Scan for the cell matching the given text and deliver its [X, Y] coordinate at center. 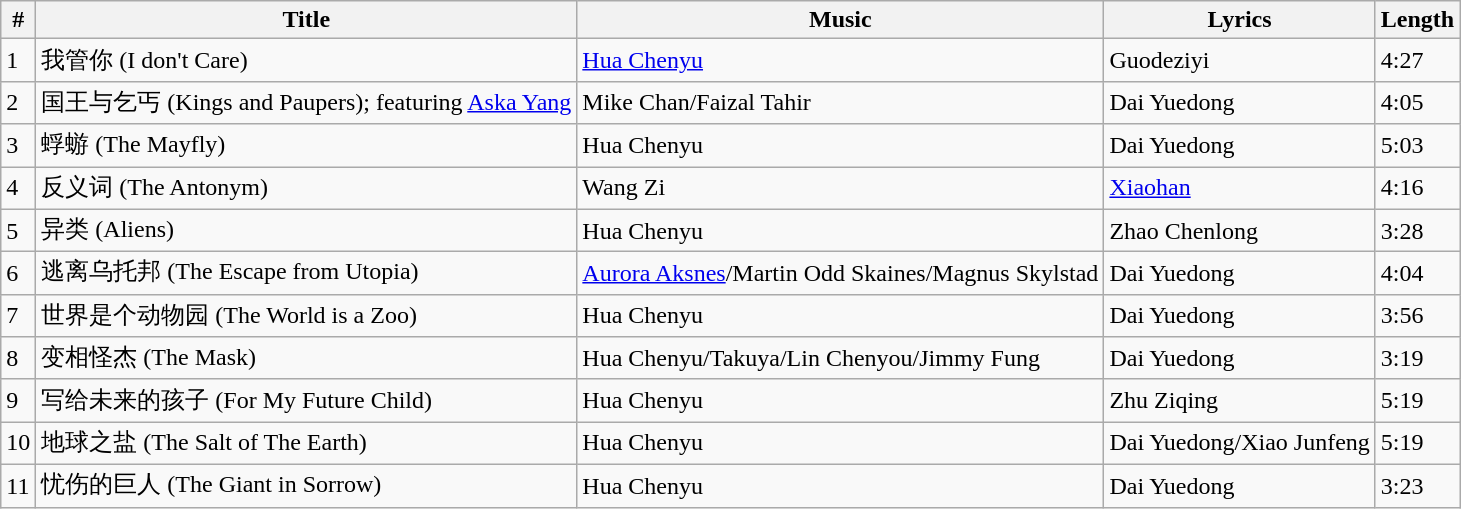
异类 (Aliens) [306, 230]
Guodeziyi [1240, 60]
9 [18, 400]
4 [18, 188]
Mike Chan/Faizal Tahir [840, 102]
写给未来的孩子 (For My Future Child) [306, 400]
3:28 [1417, 230]
Lyrics [1240, 20]
1 [18, 60]
我管你 (I don't Care) [306, 60]
国王与乞丐 (Kings and Paupers); featuring Aska Yang [306, 102]
11 [18, 486]
4:16 [1417, 188]
5 [18, 230]
3:23 [1417, 486]
10 [18, 444]
世界是个动物园 (The World is a Zoo) [306, 316]
忧伤的巨人 (The Giant in Sorrow) [306, 486]
8 [18, 358]
3:56 [1417, 316]
4:04 [1417, 274]
5:03 [1417, 146]
Length [1417, 20]
Music [840, 20]
反义词 (The Antonym) [306, 188]
逃离乌托邦 (The Escape from Utopia) [306, 274]
Zhu Ziqing [1240, 400]
Dai Yuedong/Xiao Junfeng [1240, 444]
Title [306, 20]
变相怪杰 (The Mask) [306, 358]
4:05 [1417, 102]
3 [18, 146]
Zhao Chenlong [1240, 230]
Wang Zi [840, 188]
Hua Chenyu/Takuya/Lin Chenyou/Jimmy Fung [840, 358]
3:19 [1417, 358]
6 [18, 274]
# [18, 20]
2 [18, 102]
地球之盐 (The Salt of The Earth) [306, 444]
Xiaohan [1240, 188]
7 [18, 316]
4:27 [1417, 60]
Aurora Aksnes/Martin Odd Skaines/Magnus Skylstad [840, 274]
蜉蝣 (The Mayfly) [306, 146]
